Pinpoint the cell where the given text exists, returning its (x, y) midpoint coordinate. 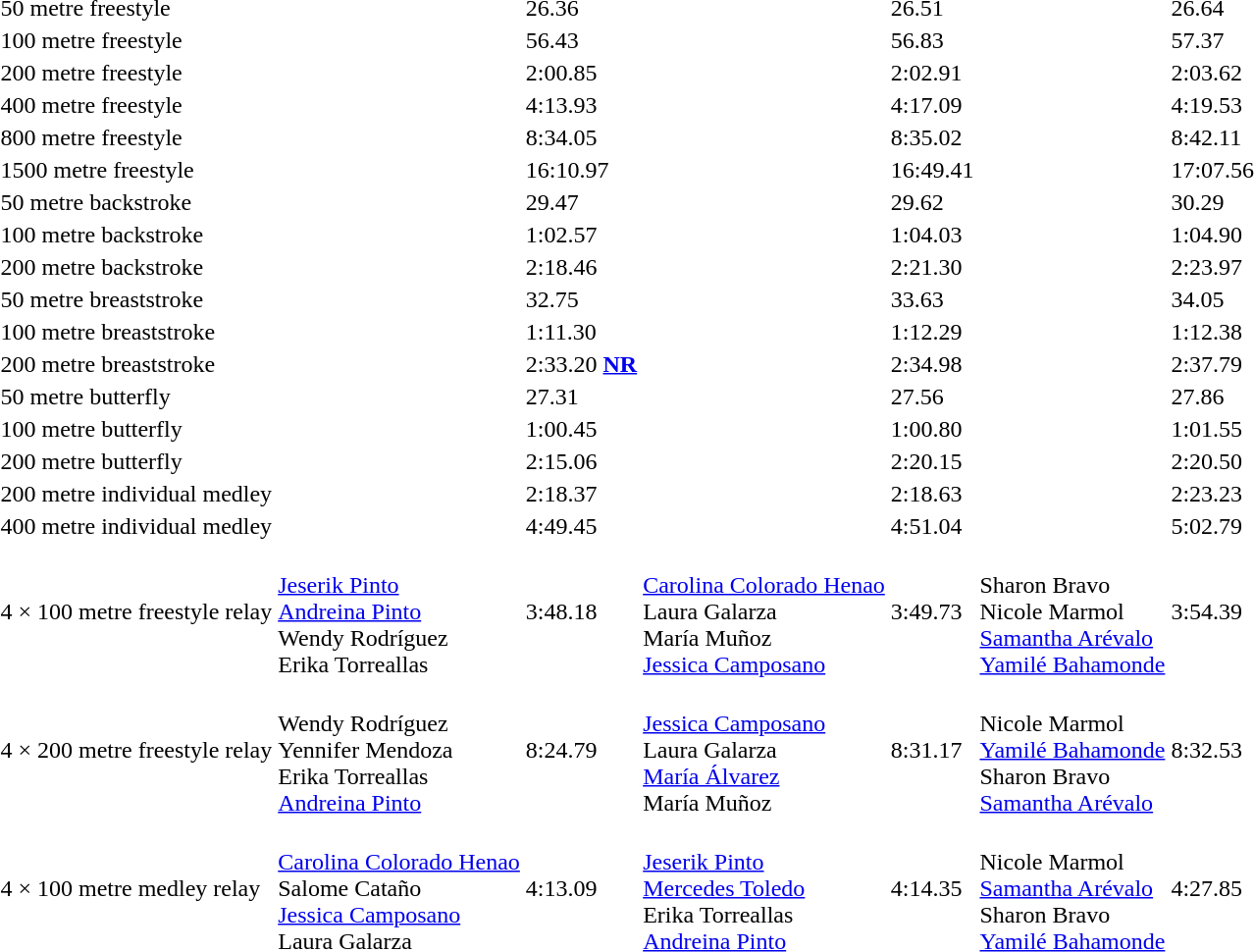
33.63 (932, 299)
Wendy RodríguezYennifer MendozaErika TorreallasAndreina Pinto (399, 750)
2:00.85 (581, 73)
29.62 (932, 202)
2:33.20 NR (581, 364)
2:34.98 (932, 364)
2:21.30 (932, 267)
2:20.15 (932, 461)
1:00.45 (581, 429)
4:49.45 (581, 526)
4:17.09 (932, 105)
3:48.18 (581, 611)
1:11.30 (581, 332)
16:10.97 (581, 170)
2:02.91 (932, 73)
Jessica CamposanoLaura GalarzaMaría ÁlvarezMaría Muñoz (764, 750)
Sharon BravoNicole MarmolSamantha ArévaloYamilé Bahamonde (1072, 611)
56.43 (581, 40)
8:34.05 (581, 137)
Carolina Colorado HenaoLaura GalarzaMaría MuñozJessica Camposano (764, 611)
56.83 (932, 40)
1:00.80 (932, 429)
Nicole MarmolYamilé BahamondeSharon BravoSamantha Arévalo (1072, 750)
1:04.03 (932, 235)
4:51.04 (932, 526)
29.47 (581, 202)
Jeserik PintoAndreina PintoWendy RodríguezErika Torreallas (399, 611)
27.31 (581, 397)
8:31.17 (932, 750)
1:02.57 (581, 235)
32.75 (581, 299)
8:24.79 (581, 750)
4:13.93 (581, 105)
2:15.06 (581, 461)
2:18.46 (581, 267)
1:12.29 (932, 332)
16:49.41 (932, 170)
8:35.02 (932, 137)
2:18.37 (581, 494)
2:18.63 (932, 494)
27.56 (932, 397)
3:49.73 (932, 611)
